Return the [x, y] coordinate for the center point of the cell that contains the specified text.  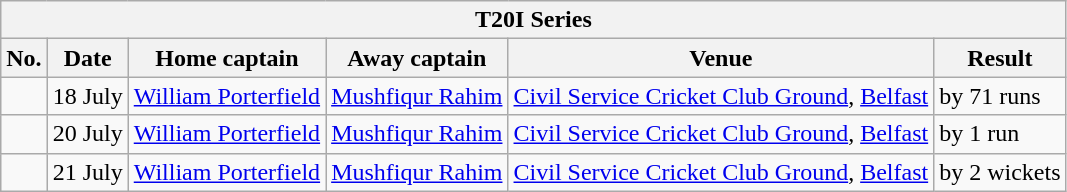
by 71 runs [1000, 96]
Venue [721, 58]
by 1 run [1000, 134]
18 July [88, 96]
Home captain [226, 58]
20 July [88, 134]
by 2 wickets [1000, 172]
No. [24, 58]
21 July [88, 172]
Date [88, 58]
Result [1000, 58]
T20I Series [534, 20]
Away captain [417, 58]
